Identify which cell holds the provided text, then report its [x, y] central coordinate. 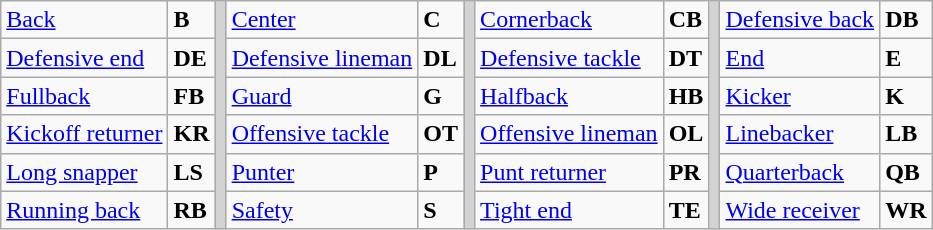
DT [686, 58]
S [441, 210]
DE [192, 58]
OL [686, 134]
Fullback [84, 96]
Defensive back [800, 20]
K [906, 96]
Punt returner [570, 172]
Quarterback [800, 172]
PR [686, 172]
C [441, 20]
Offensive lineman [570, 134]
WR [906, 210]
Tight end [570, 210]
Defensive tackle [570, 58]
CB [686, 20]
End [800, 58]
Guard [322, 96]
Wide receiver [800, 210]
DB [906, 20]
LB [906, 134]
FB [192, 96]
HB [686, 96]
Center [322, 20]
Back [84, 20]
OT [441, 134]
DL [441, 58]
Kicker [800, 96]
Halfback [570, 96]
LS [192, 172]
TE [686, 210]
B [192, 20]
E [906, 58]
Punter [322, 172]
Defensive end [84, 58]
Running back [84, 210]
Long snapper [84, 172]
KR [192, 134]
Kickoff returner [84, 134]
Offensive tackle [322, 134]
QB [906, 172]
P [441, 172]
Linebacker [800, 134]
Cornerback [570, 20]
Defensive lineman [322, 58]
RB [192, 210]
G [441, 96]
Safety [322, 210]
